Capture the cell that displays the provided text and extract its (x, y) central coordinate. 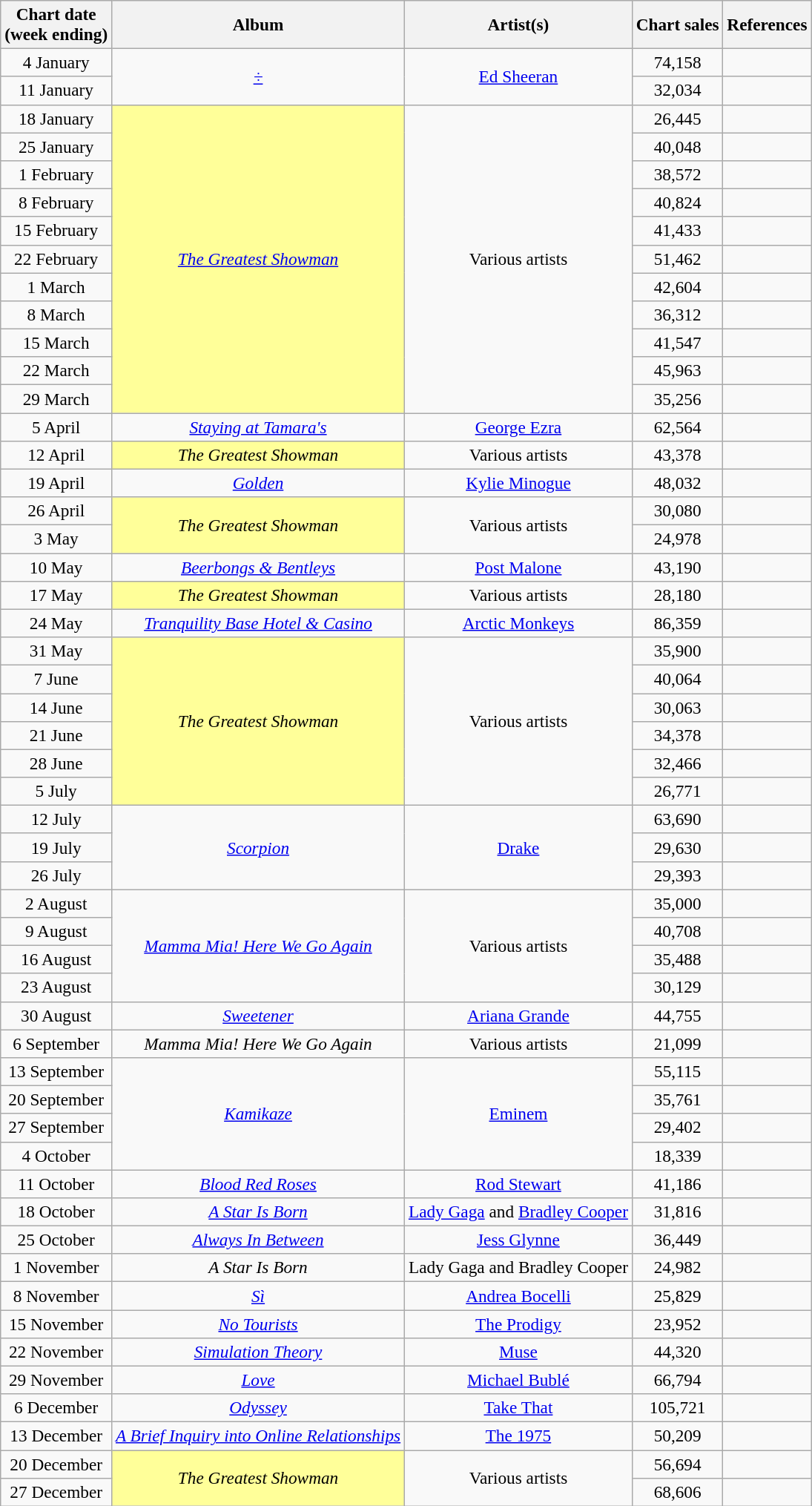
Drake (519, 847)
35,000 (678, 903)
19 July (56, 847)
29 March (56, 398)
38,572 (678, 174)
÷ (258, 76)
17 May (56, 595)
43,190 (678, 567)
41,433 (678, 231)
23,952 (678, 1323)
36,312 (678, 315)
13 December (56, 1436)
Rod Stewart (519, 1183)
62,564 (678, 427)
Scorpion (258, 847)
35,488 (678, 959)
8 February (56, 203)
Love (258, 1380)
8 November (56, 1295)
44,320 (678, 1352)
74,158 (678, 62)
29,393 (678, 875)
Artist(s) (519, 24)
66,794 (678, 1380)
12 July (56, 819)
7 June (56, 679)
11 January (56, 91)
40,708 (678, 931)
Michael Bublé (519, 1380)
40,824 (678, 203)
6 September (56, 1043)
1 March (56, 286)
30,080 (678, 511)
24,982 (678, 1268)
30,063 (678, 707)
29 November (56, 1380)
22 February (56, 259)
Take That (519, 1408)
63,690 (678, 819)
Ed Sheeran (519, 76)
29,630 (678, 847)
18 January (56, 119)
41,186 (678, 1183)
25,829 (678, 1295)
32,466 (678, 763)
50,209 (678, 1436)
Andrea Bocelli (519, 1295)
Blood Red Roses (258, 1183)
9 August (56, 931)
26,771 (678, 791)
42,604 (678, 286)
Sì (258, 1295)
5 April (56, 427)
18,339 (678, 1156)
25 January (56, 146)
105,721 (678, 1408)
29,402 (678, 1128)
35,900 (678, 651)
16 August (56, 959)
Arctic Monkeys (519, 623)
51,462 (678, 259)
40,064 (678, 679)
3 May (56, 539)
22 March (56, 371)
20 December (56, 1464)
A Brief Inquiry into Online Relationships (258, 1436)
24 May (56, 623)
Beerbongs & Bentleys (258, 567)
Staying at Tamara's (258, 427)
24,978 (678, 539)
40,048 (678, 146)
35,256 (678, 398)
15 February (56, 231)
31 May (56, 651)
41,547 (678, 343)
Jess Glynne (519, 1240)
Album (258, 24)
The 1975 (519, 1436)
21 June (56, 735)
1 November (56, 1268)
The Prodigy (519, 1323)
Kamikaze (258, 1113)
45,963 (678, 371)
8 March (56, 315)
Tranquility Base Hotel & Casino (258, 623)
27 September (56, 1128)
Kylie Minogue (519, 483)
George Ezra (519, 427)
Ariana Grande (519, 1016)
No Tourists (258, 1323)
26 April (56, 511)
34,378 (678, 735)
5 July (56, 791)
22 November (56, 1352)
31,816 (678, 1211)
36,449 (678, 1240)
15 November (56, 1323)
68,606 (678, 1492)
14 June (56, 707)
12 April (56, 455)
32,034 (678, 91)
Golden (258, 483)
Chart date(week ending) (56, 24)
4 January (56, 62)
18 October (56, 1211)
30 August (56, 1016)
25 October (56, 1240)
2 August (56, 903)
Odyssey (258, 1408)
55,115 (678, 1071)
Sweetener (258, 1016)
23 August (56, 987)
35,761 (678, 1099)
26,445 (678, 119)
30,129 (678, 987)
Simulation Theory (258, 1352)
86,359 (678, 623)
Always In Between (258, 1240)
References (767, 24)
26 July (56, 875)
21,099 (678, 1043)
Eminem (519, 1113)
43,378 (678, 455)
1 February (56, 174)
4 October (56, 1156)
20 September (56, 1099)
13 September (56, 1071)
Chart sales (678, 24)
56,694 (678, 1464)
27 December (56, 1492)
6 December (56, 1408)
28 June (56, 763)
44,755 (678, 1016)
19 April (56, 483)
28,180 (678, 595)
15 March (56, 343)
Muse (519, 1352)
11 October (56, 1183)
10 May (56, 567)
Post Malone (519, 567)
48,032 (678, 483)
